Scan for the cell matching the given text and deliver its (x, y) coordinate at center. 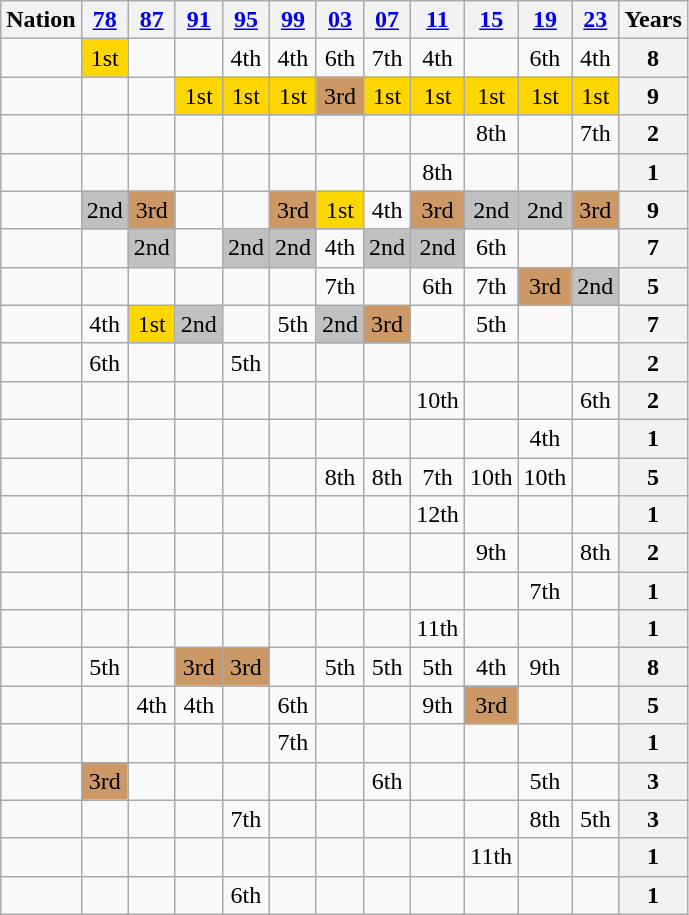
15 (491, 20)
95 (246, 20)
11 (438, 20)
07 (388, 20)
87 (152, 20)
23 (596, 20)
Nation (41, 20)
78 (104, 20)
19 (545, 20)
Years (653, 20)
91 (198, 20)
99 (292, 20)
03 (340, 20)
12th (438, 515)
